Identify which cell holds the provided text, then report its [X, Y] central coordinate. 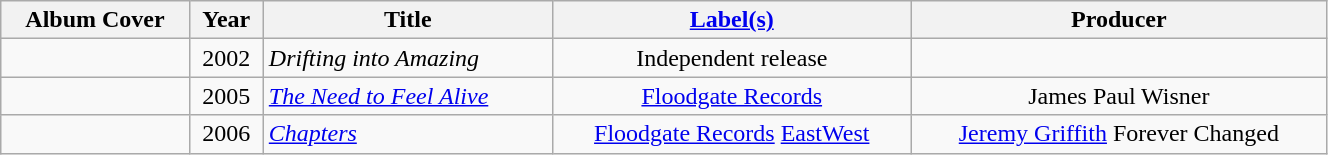
Producer [1118, 20]
Year [226, 20]
Floodgate Records [732, 96]
Album Cover [96, 20]
Label(s) [732, 20]
2005 [226, 96]
2006 [226, 134]
James Paul Wisner [1118, 96]
Jeremy Griffith Forever Changed [1118, 134]
Drifting into Amazing [408, 58]
2002 [226, 58]
Independent release [732, 58]
Floodgate Records EastWest [732, 134]
The Need to Feel Alive [408, 96]
Title [408, 20]
Chapters [408, 134]
